Locate the cell with the specified text and output its [x, y] center coordinate. 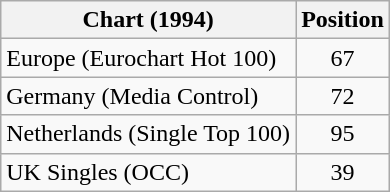
Germany (Media Control) [148, 96]
67 [343, 58]
72 [343, 96]
UK Singles (OCC) [148, 172]
Position [343, 20]
Europe (Eurochart Hot 100) [148, 58]
39 [343, 172]
95 [343, 134]
Netherlands (Single Top 100) [148, 134]
Chart (1994) [148, 20]
